Scan for the cell matching the given text and deliver its [x, y] coordinate at center. 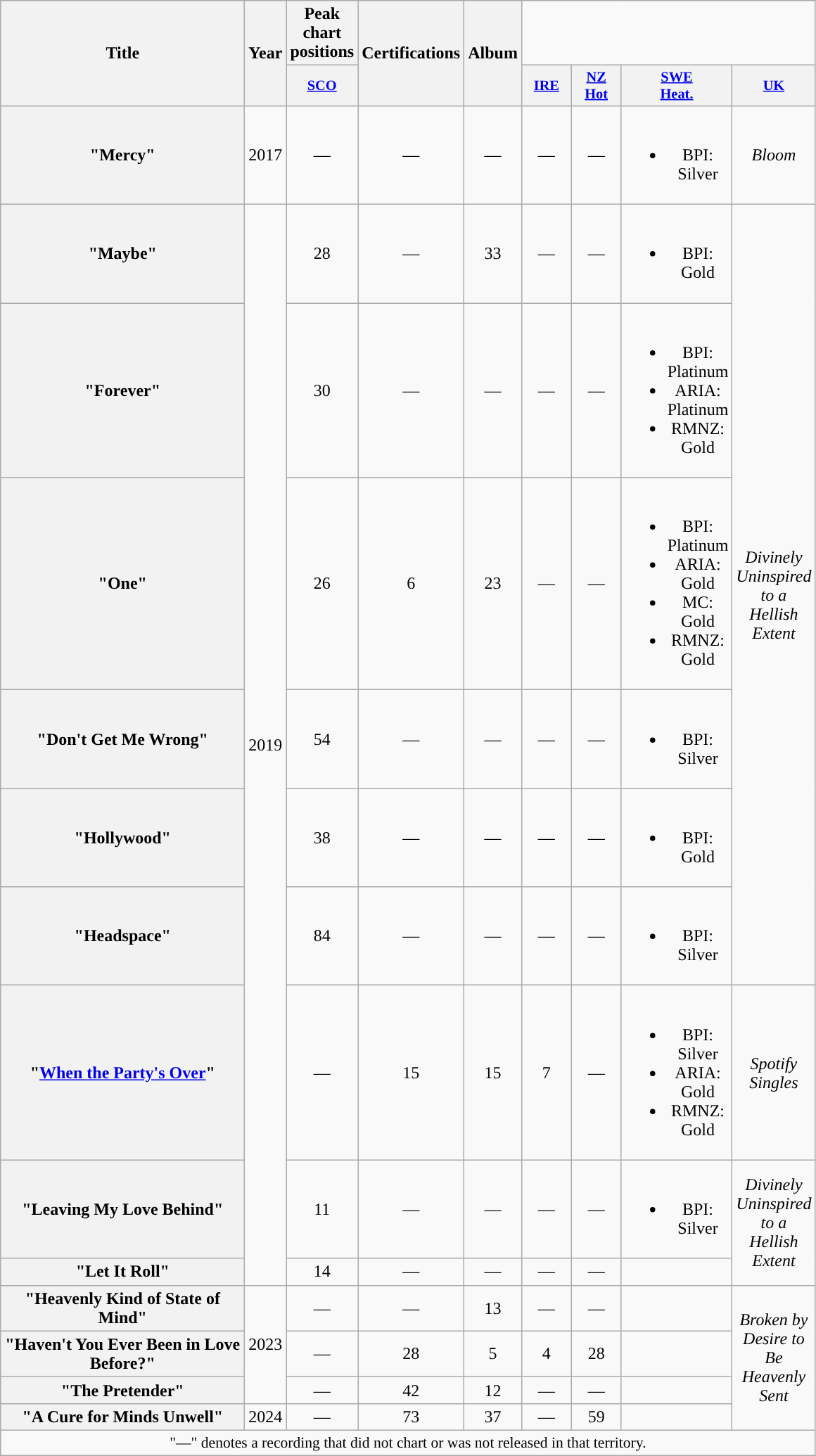
2024 [266, 1417]
IRE [546, 86]
"Heavenly Kind of State of Mind" [122, 1308]
"A Cure for Minds Unwell" [122, 1417]
2017 [266, 155]
42 [411, 1390]
59 [597, 1417]
Title [122, 53]
"Forever" [122, 390]
"Mercy" [122, 155]
30 [322, 390]
38 [322, 838]
"When the Party's Over" [122, 1073]
12 [493, 1390]
Album [493, 53]
23 [493, 584]
"Let It Roll" [122, 1272]
"Don't Get Me Wrong" [122, 739]
54 [322, 739]
11 [322, 1209]
SWEHeat. [677, 86]
Peak chart positions [322, 33]
4 [546, 1353]
26 [322, 584]
"The Pretender" [122, 1390]
Certifications [411, 53]
Spotify Singles [774, 1073]
UK [774, 86]
2019 [266, 746]
Broken by Desire to Be Heavenly Sent [774, 1358]
73 [411, 1417]
NZHot [597, 86]
33 [493, 254]
37 [493, 1417]
"Maybe" [122, 254]
"Headspace" [122, 936]
13 [493, 1308]
"Haven't You Ever Been in Love Before?" [122, 1353]
Year [266, 53]
"One" [122, 584]
BPI: PlatinumARIA: PlatinumRMNZ: Gold [677, 390]
2023 [266, 1344]
SCO [322, 86]
5 [493, 1353]
BPI: SilverARIA: GoldRMNZ: Gold [677, 1073]
14 [322, 1272]
"Hollywood" [122, 838]
Bloom [774, 155]
6 [411, 584]
BPI: PlatinumARIA: GoldMC: GoldRMNZ: Gold [677, 584]
7 [546, 1073]
84 [322, 936]
"—" denotes a recording that did not chart or was not released in that territory. [408, 1443]
"Leaving My Love Behind" [122, 1209]
